Output the (x, y) coordinate of the center of the cell containing the given text.  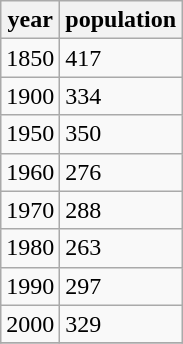
2000 (30, 324)
417 (121, 58)
year (30, 20)
334 (121, 96)
288 (121, 210)
1960 (30, 172)
population (121, 20)
1950 (30, 134)
350 (121, 134)
1990 (30, 286)
1900 (30, 96)
1980 (30, 248)
276 (121, 172)
1850 (30, 58)
263 (121, 248)
1970 (30, 210)
297 (121, 286)
329 (121, 324)
